Search for the cell housing the specified text and yield its (x, y) center coordinate. 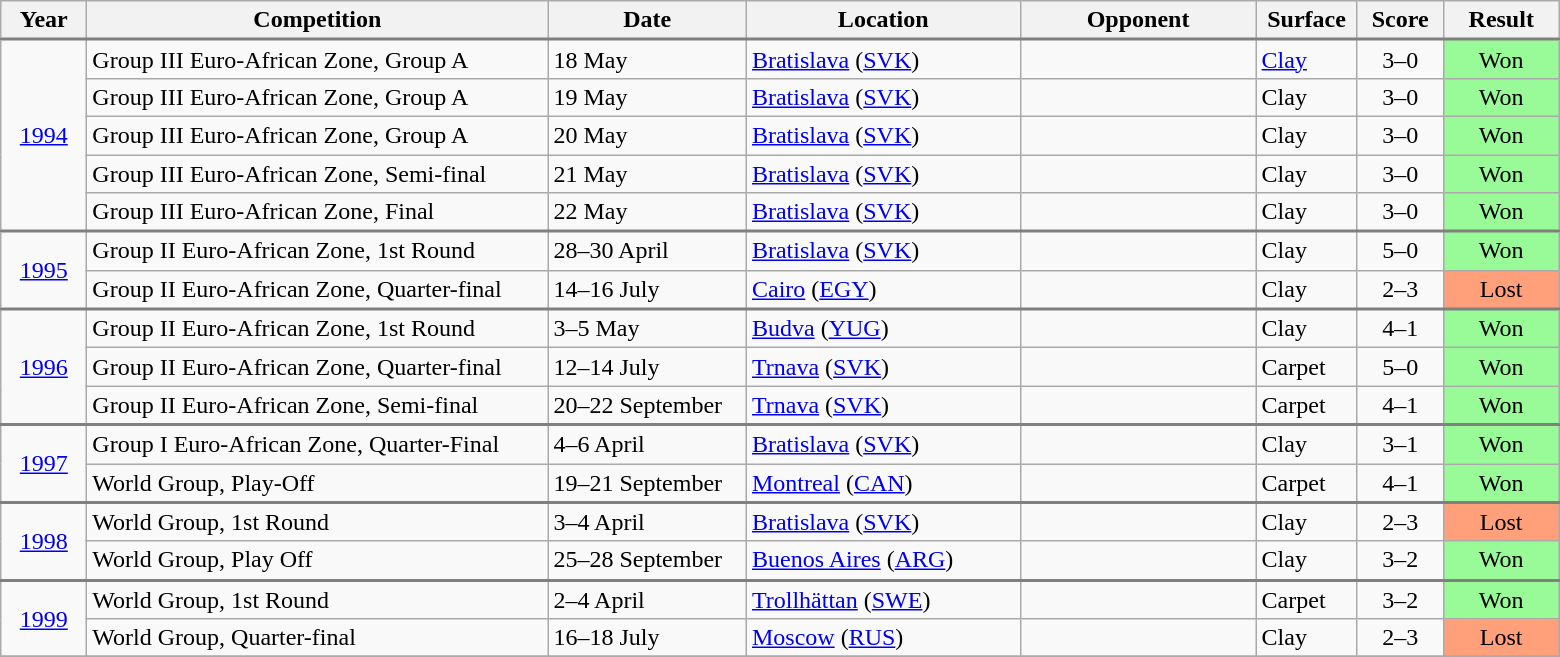
Date (648, 20)
Montreal (CAN) (883, 484)
4–6 April (648, 444)
25–28 September (648, 560)
1994 (44, 136)
20–22 September (648, 406)
28–30 April (648, 250)
22 May (648, 212)
Group III Euro-African Zone, Semi-final (318, 173)
19 May (648, 97)
Budva (YUG) (883, 328)
Year (44, 20)
Surface (1306, 20)
1999 (44, 618)
12–14 July (648, 367)
21 May (648, 173)
Group I Euro-African Zone, Quarter-Final (318, 444)
16–18 July (648, 638)
14–16 July (648, 290)
Location (883, 20)
3–1 (1400, 444)
19–21 September (648, 484)
1997 (44, 464)
Score (1400, 20)
18 May (648, 60)
1998 (44, 541)
Result (1501, 20)
20 May (648, 135)
1996 (44, 367)
Opponent (1138, 20)
Moscow (RUS) (883, 638)
World Group, Play-Off (318, 484)
Trollhättan (SWE) (883, 600)
World Group, Play Off (318, 560)
3–5 May (648, 328)
World Group, Quarter-final (318, 638)
2–4 April (648, 600)
Competition (318, 20)
Cairo (EGY) (883, 290)
Group II Euro-African Zone, Semi-final (318, 406)
3–4 April (648, 522)
Group III Euro-African Zone, Final (318, 212)
Buenos Aires (ARG) (883, 560)
1995 (44, 270)
